Locate the cell with the specified text and output its (x, y) center coordinate. 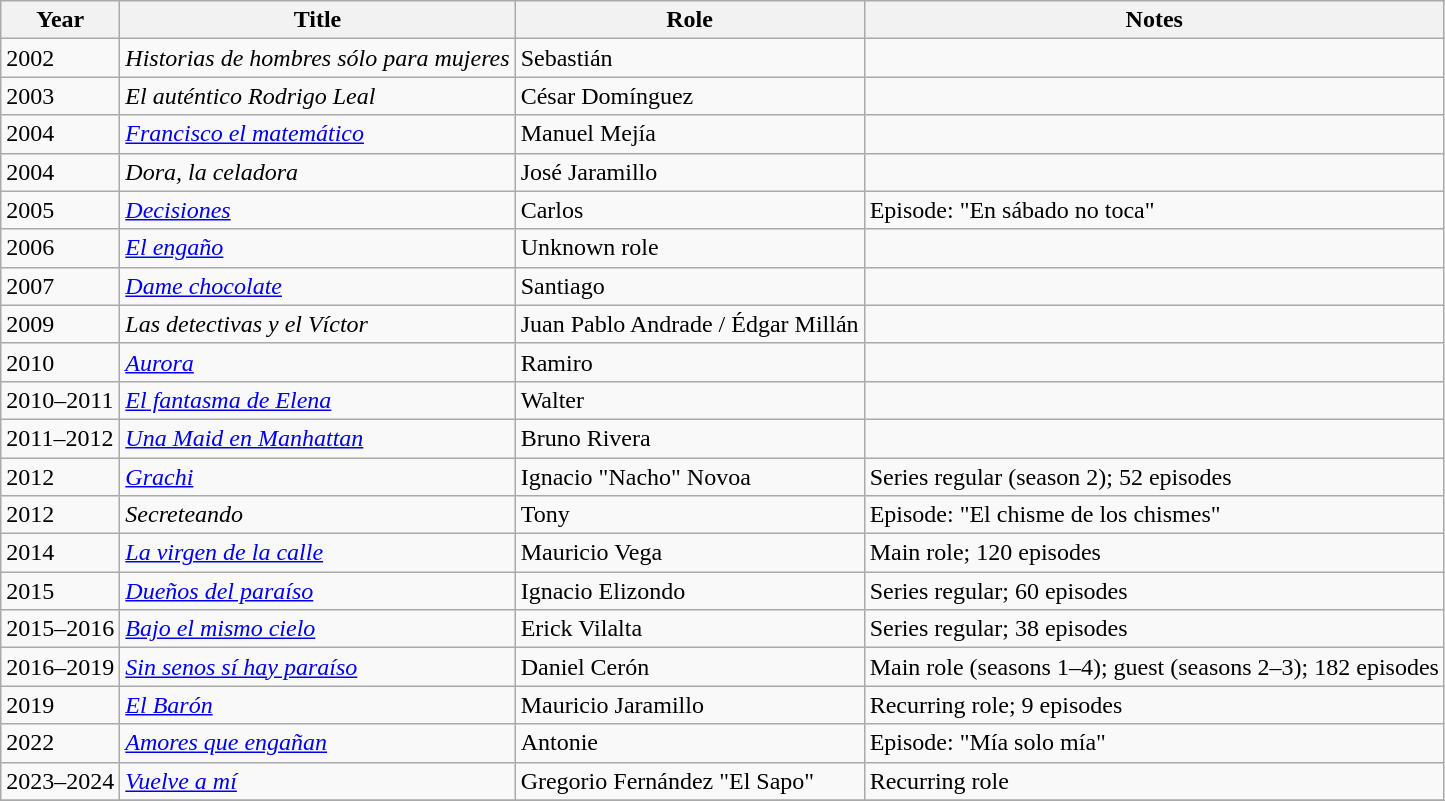
Gregorio Fernández "El Sapo" (690, 781)
Erick Vilalta (690, 629)
Ignacio Elizondo (690, 591)
2005 (60, 210)
Episode: "Mía solo mía" (1154, 743)
Las detectivas y el Víctor (318, 324)
Series regular (season 2); 52 episodes (1154, 477)
Title (318, 20)
Grachi (318, 477)
Sebastián (690, 58)
Santiago (690, 286)
2003 (60, 96)
Bajo el mismo cielo (318, 629)
La virgen de la calle (318, 553)
El Barón (318, 705)
2010 (60, 362)
Mauricio Jaramillo (690, 705)
Dueños del paraíso (318, 591)
Dame chocolate (318, 286)
Year (60, 20)
Dora, la celadora (318, 172)
Episode: "En sábado no toca" (1154, 210)
El fantasma de Elena (318, 400)
Secreteando (318, 515)
Vuelve a mí (318, 781)
2011–2012 (60, 438)
2014 (60, 553)
Manuel Mejía (690, 134)
Daniel Cerón (690, 667)
2009 (60, 324)
Main role; 120 episodes (1154, 553)
2016–2019 (60, 667)
2006 (60, 248)
Walter (690, 400)
2019 (60, 705)
Amores que engañan (318, 743)
Francisco el matemático (318, 134)
2023–2024 (60, 781)
Bruno Rivera (690, 438)
Series regular; 60 episodes (1154, 591)
César Domínguez (690, 96)
2007 (60, 286)
Decisiones (318, 210)
El auténtico Rodrigo Leal (318, 96)
Series regular; 38 episodes (1154, 629)
Episode: "El chisme de los chismes" (1154, 515)
Tony (690, 515)
2002 (60, 58)
Recurring role (1154, 781)
2010–2011 (60, 400)
Recurring role; 9 episodes (1154, 705)
Ramiro (690, 362)
Role (690, 20)
El engaño (318, 248)
Notes (1154, 20)
Mauricio Vega (690, 553)
José Jaramillo (690, 172)
2015–2016 (60, 629)
Una Maid en Manhattan (318, 438)
Sin senos sí hay paraíso (318, 667)
Carlos (690, 210)
Ignacio "Nacho" Novoa (690, 477)
Aurora (318, 362)
2015 (60, 591)
Juan Pablo Andrade / Édgar Millán (690, 324)
2022 (60, 743)
Unknown role (690, 248)
Antonie (690, 743)
Main role (seasons 1–4); guest (seasons 2–3); 182 episodes (1154, 667)
Historias de hombres sólo para mujeres (318, 58)
